Search for the cell housing the specified text and yield its (X, Y) center coordinate. 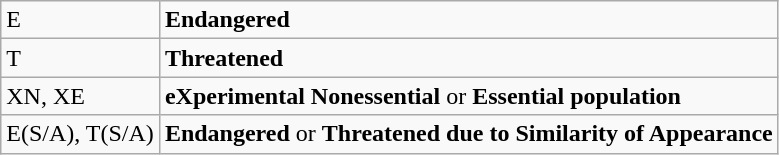
eXperimental Nonessential or Essential population (468, 96)
Threatened (468, 58)
Endangered (468, 20)
E (80, 20)
XN, XE (80, 96)
T (80, 58)
E(S/A), T(S/A) (80, 134)
Endangered or Threatened due to Similarity of Appearance (468, 134)
